For the text-containing cell, return its midpoint in (X, Y) coordinate format. 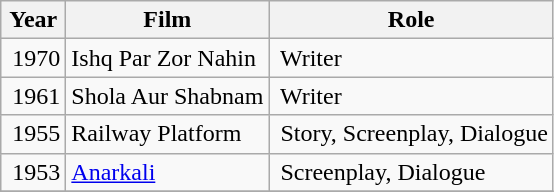
Role (412, 20)
Anarkali (168, 172)
Story, Screenplay, Dialogue (412, 134)
Ishq Par Zor Nahin (168, 58)
1953 (34, 172)
Railway Platform (168, 134)
Shola Aur Shabnam (168, 96)
1955 (34, 134)
Year (34, 20)
Screenplay, Dialogue (412, 172)
1961 (34, 96)
Film (168, 20)
1970 (34, 58)
